Provide the (X, Y) coordinate of the cell's center where the given text is located.  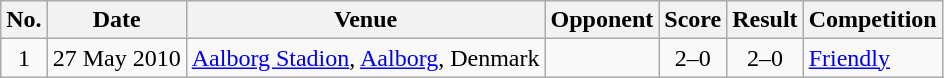
Result (765, 20)
Date (116, 20)
Score (693, 20)
Competition (872, 20)
1 (24, 58)
No. (24, 20)
Opponent (602, 20)
27 May 2010 (116, 58)
Aalborg Stadion, Aalborg, Denmark (366, 58)
Venue (366, 20)
Friendly (872, 58)
